Return the (X, Y) coordinate for the center point of the cell that contains the specified text.  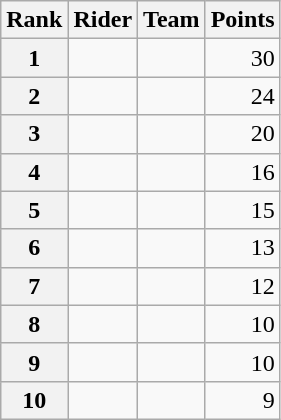
Team (172, 20)
15 (242, 210)
12 (242, 286)
Rider (103, 20)
8 (34, 324)
7 (34, 286)
3 (34, 134)
2 (34, 96)
Points (242, 20)
6 (34, 248)
24 (242, 96)
16 (242, 172)
30 (242, 58)
1 (34, 58)
13 (242, 248)
Rank (34, 20)
5 (34, 210)
20 (242, 134)
4 (34, 172)
